Capture the cell that displays the provided text and extract its (X, Y) central coordinate. 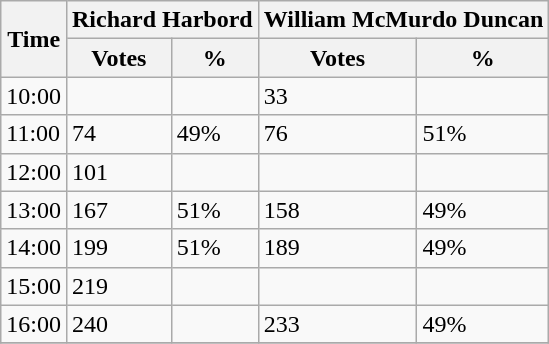
33 (338, 96)
158 (338, 210)
Richard Harbord (162, 20)
16:00 (34, 324)
76 (338, 134)
12:00 (34, 172)
10:00 (34, 96)
167 (118, 210)
199 (118, 248)
11:00 (34, 134)
233 (338, 324)
13:00 (34, 210)
14:00 (34, 248)
William McMurdo Duncan (404, 20)
15:00 (34, 286)
74 (118, 134)
240 (118, 324)
219 (118, 286)
Time (34, 39)
189 (338, 248)
101 (118, 172)
